Pinpoint the cell where the given text exists, returning its [X, Y] midpoint coordinate. 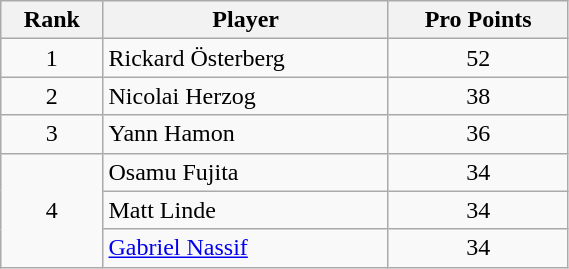
Matt Linde [246, 210]
Player [246, 20]
Osamu Fujita [246, 172]
2 [52, 96]
52 [478, 58]
Yann Hamon [246, 134]
Nicolai Herzog [246, 96]
Rickard Österberg [246, 58]
Rank [52, 20]
1 [52, 58]
38 [478, 96]
Pro Points [478, 20]
Gabriel Nassif [246, 248]
3 [52, 134]
4 [52, 210]
36 [478, 134]
